Return the (X, Y) coordinate for the center point of the cell that contains the specified text.  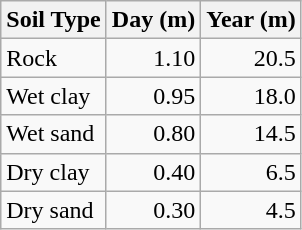
0.30 (153, 210)
1.10 (153, 58)
Day (m) (153, 20)
Wet sand (54, 134)
Dry sand (54, 210)
0.40 (153, 172)
Year (m) (252, 20)
20.5 (252, 58)
6.5 (252, 172)
Soil Type (54, 20)
18.0 (252, 96)
0.95 (153, 96)
14.5 (252, 134)
Rock (54, 58)
4.5 (252, 210)
Dry clay (54, 172)
Wet clay (54, 96)
0.80 (153, 134)
